Pinpoint the cell where the given text exists, returning its (x, y) midpoint coordinate. 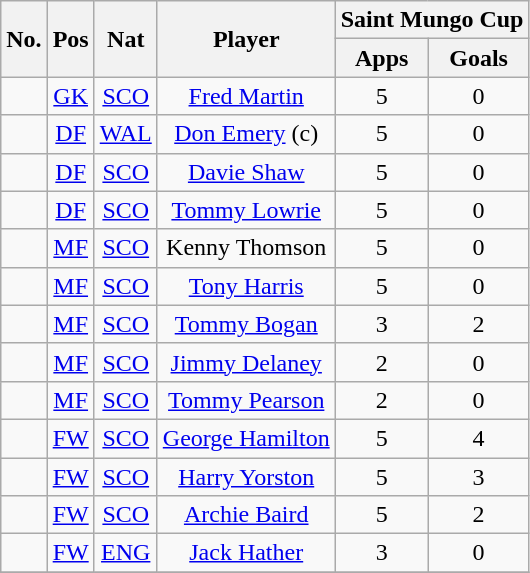
Goals (478, 58)
Apps (382, 58)
No. (24, 39)
Jimmy Delaney (246, 362)
4 (478, 438)
GK (70, 96)
Don Emery (c) (246, 134)
Tommy Bogan (246, 324)
Pos (70, 39)
Tommy Lowrie (246, 210)
Harry Yorston (246, 477)
ENG (126, 553)
WAL (126, 134)
Fred Martin (246, 96)
Jack Hather (246, 553)
Tommy Pearson (246, 400)
Archie Baird (246, 515)
Nat (126, 39)
Davie Shaw (246, 172)
Tony Harris (246, 286)
Player (246, 39)
Saint Mungo Cup (432, 20)
Kenny Thomson (246, 248)
George Hamilton (246, 438)
